Extract the [x, y] coordinate from the center of the cell holding the provided text.  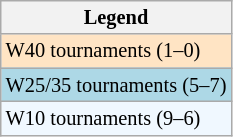
W10 tournaments (9–6) [116, 118]
Legend [116, 17]
W25/35 tournaments (5–7) [116, 85]
W40 tournaments (1–0) [116, 51]
